Return [x, y] of the center of cell containing provided text 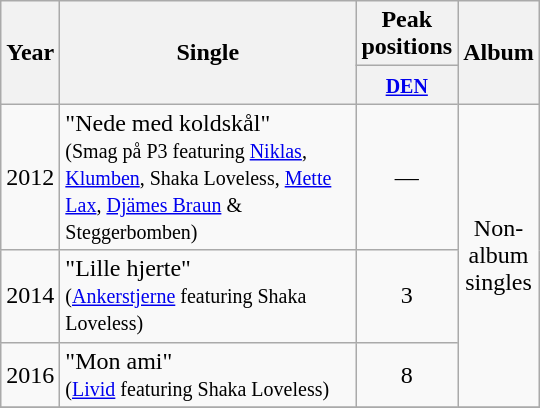
3 [407, 296]
2016 [30, 374]
2014 [30, 296]
"Nede med koldskål"(Smag på P3 featuring Niklas, Klumben, Shaka Loveless, Mette Lax, Djämes Braun & Steggerbomben) [208, 177]
Album [499, 52]
8 [407, 374]
Non-album singles [499, 256]
"Mon ami"(Livid featuring Shaka Loveless) [208, 374]
DEN [407, 85]
Year [30, 52]
Single [208, 52]
"Lille hjerte"(Ankerstjerne featuring Shaka Loveless) [208, 296]
— [407, 177]
Peak positions [407, 34]
2012 [30, 177]
